Search for the cell housing the specified text and yield its (X, Y) center coordinate. 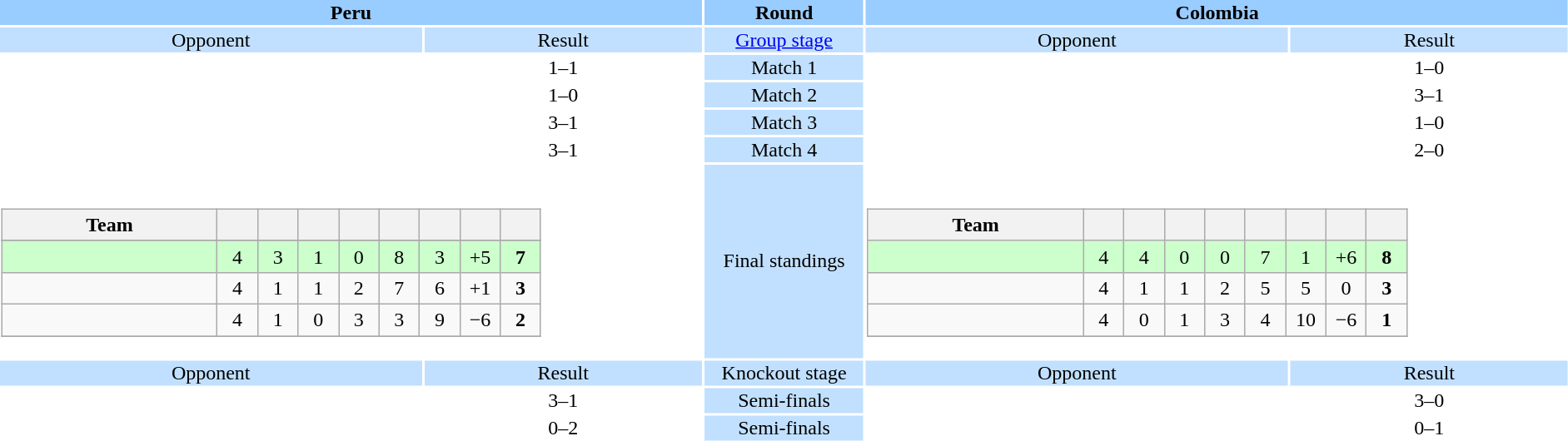
1–1 (563, 67)
Peru (351, 12)
Final standings (784, 261)
6 (440, 288)
Match 3 (784, 122)
+1 (480, 288)
1–0 (563, 95)
Team 4 4 0 0 7 1 +6 8 4 1 1 2 5 5 0 3 4 0 1 3 4 10 −6 1 (1217, 261)
+5 (480, 256)
Round (784, 12)
Match 4 (784, 150)
Knockout stage (784, 373)
Team 4 3 1 0 8 3 +5 7 4 1 1 2 7 6 +1 3 4 1 0 3 3 9 −6 2 (351, 261)
0–2 (563, 428)
Match 1 (784, 67)
Group stage (784, 40)
Match 2 (784, 95)
10 (1306, 320)
9 (440, 320)
Colombia (1217, 12)
+6 (1346, 256)
